Search for the cell housing the specified text and yield its [X, Y] center coordinate. 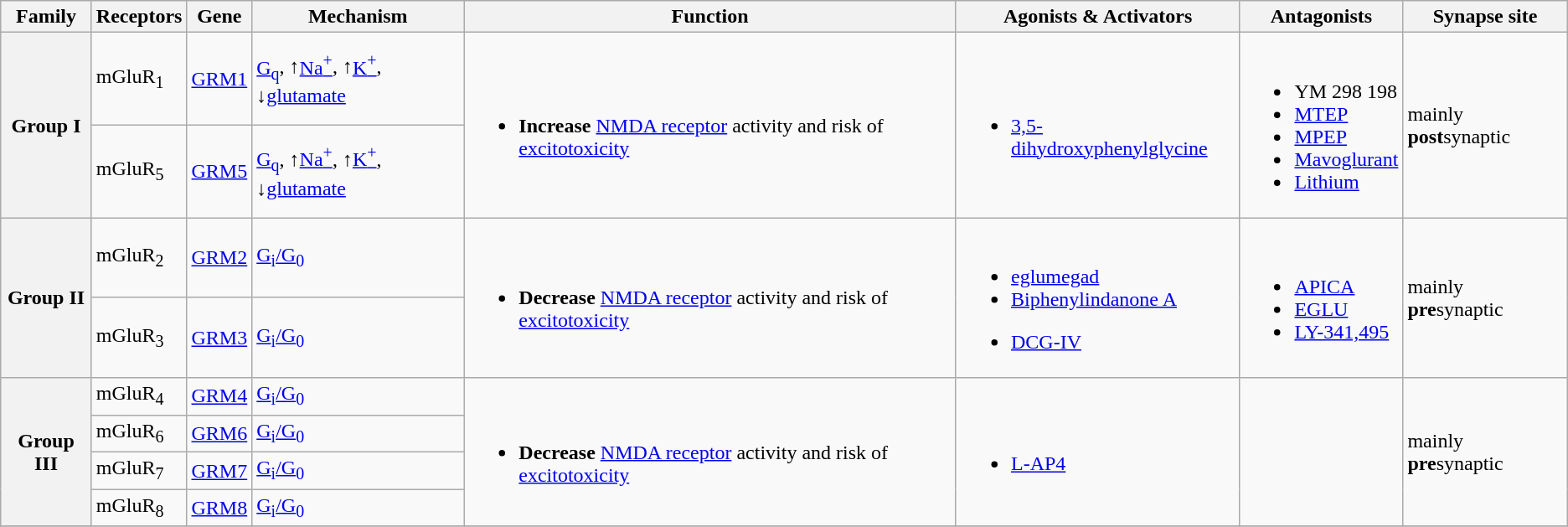
mGluR2 [139, 258]
Synapse site [1485, 17]
Agonists & Activators [1097, 17]
Function [710, 17]
mainly postsynaptic [1485, 126]
Group I [47, 126]
GRM7 [219, 471]
mGluR8 [139, 508]
3,5-dihydroxyphenylglycine [1097, 126]
mGluR6 [139, 433]
YM 298 198MTEPMPEPMavoglurantLithium [1322, 126]
APICAEGLULY-341,495 [1322, 298]
mGluR1 [139, 79]
Receptors [139, 17]
Gene [219, 17]
mGluR4 [139, 396]
Group III [47, 452]
Family [47, 17]
GRM3 [219, 338]
GRM6 [219, 433]
mGluR3 [139, 338]
GRM5 [219, 171]
GRM1 [219, 79]
Group II [47, 298]
GRM8 [219, 508]
GRM2 [219, 258]
Mechanism [358, 17]
mGluR7 [139, 471]
Increase NMDA receptor activity and risk of excitotoxicity [710, 126]
mGluR5 [139, 171]
GRM4 [219, 396]
L-AP4 [1097, 452]
Antagonists [1322, 17]
eglumegadBiphenylindanone ADCG-IV [1097, 298]
